Pinpoint the cell where the given text exists, returning its (x, y) midpoint coordinate. 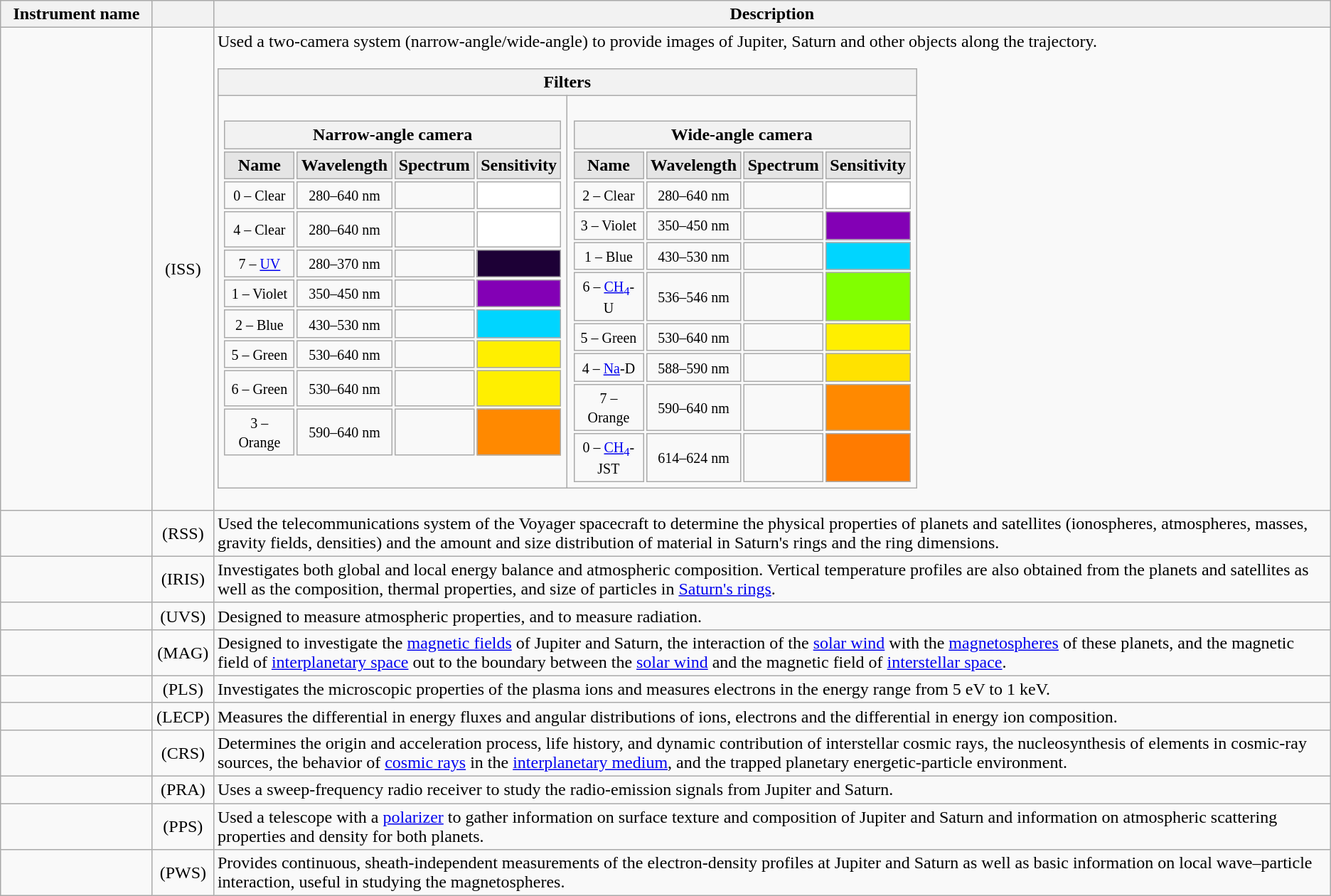
588–590 nm (694, 368)
Instrument name (77, 14)
614–624 nm (694, 458)
2 – Blue (259, 324)
4 – Na-D (609, 368)
7 – Orange (609, 408)
6 – Green (259, 388)
1 – Violet (259, 294)
4 – Clear (259, 229)
(CRS) (183, 752)
(ISS) (183, 269)
Filters (567, 82)
2 – Clear (609, 196)
Wide-angle camera (742, 135)
0 – Clear (259, 196)
(IRIS) (183, 579)
(LECP) (183, 716)
Narrow-angle camera (392, 135)
Uses a sweep-frequency radio receiver to study the radio-emission signals from Jupiter and Saturn. (772, 790)
3 – Violet (609, 225)
7 – UV (259, 263)
0 – CH4-JST (609, 458)
(PWS) (183, 873)
1 – Blue (609, 256)
(UVS) (183, 616)
Investigates the microscopic properties of the plasma ions and measures electrons in the energy range from 5 eV to 1 keV. (772, 689)
Designed to measure atmospheric properties, and to measure radiation. (772, 616)
536–546 nm (694, 296)
Description (772, 14)
(RSS) (183, 533)
(MAG) (183, 653)
(PLS) (183, 689)
280–370 nm (344, 263)
(PPS) (183, 826)
3 – Orange (259, 432)
(PRA) (183, 790)
Measures the differential in energy fluxes and angular distributions of ions, electrons and the differential in energy ion composition. (772, 716)
6 – CH4-U (609, 296)
